Provide the (X, Y) coordinate of the cell's center where the given text is located.  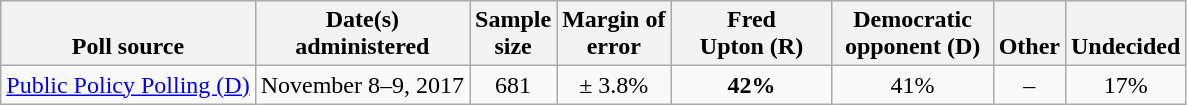
17% (1125, 85)
Poll source (128, 34)
42% (752, 85)
Undecided (1125, 34)
± 3.8% (614, 85)
Date(s)administered (362, 34)
Samplesize (514, 34)
November 8–9, 2017 (362, 85)
Democraticopponent (D) (912, 34)
41% (912, 85)
Public Policy Polling (D) (128, 85)
FredUpton (R) (752, 34)
681 (514, 85)
Margin oferror (614, 34)
– (1029, 85)
Other (1029, 34)
